Determine the [X, Y] coordinate at the center of the cell enclosing the given text.  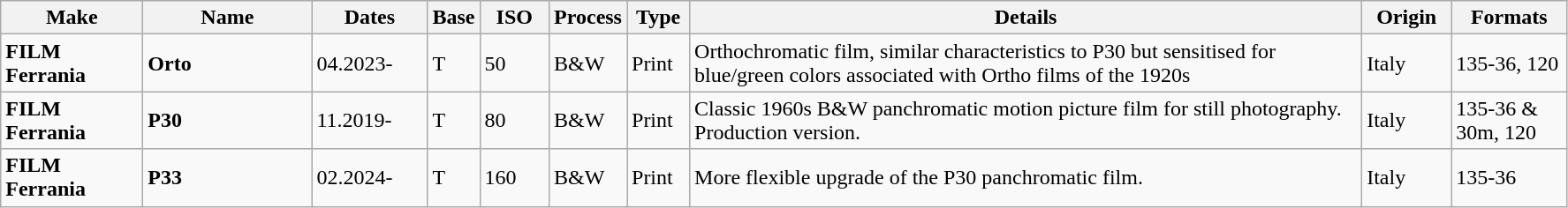
Orthochromatic film, similar characteristics to P30 but sensitised for blue/green colors associated with Ortho films of the 1920s [1026, 63]
Base [454, 18]
80 [514, 120]
135-36 & 30m, 120 [1509, 120]
Process [588, 18]
04.2023- [369, 63]
Make [72, 18]
ISO [514, 18]
P33 [228, 178]
02.2024- [369, 178]
Formats [1509, 18]
160 [514, 178]
Name [228, 18]
Type [659, 18]
Origin [1406, 18]
11.2019- [369, 120]
Dates [369, 18]
More flexible upgrade of the P30 panchromatic film. [1026, 178]
135-36 [1509, 178]
50 [514, 63]
Details [1026, 18]
Orto [228, 63]
Classic 1960s B&W panchromatic motion picture film for still photography. Production version. [1026, 120]
135-36, 120 [1509, 63]
P30 [228, 120]
